Locate the cell with the specified text and output its [x, y] center coordinate. 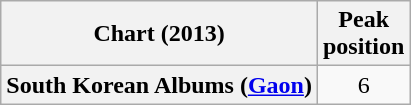
Chart (2013) [160, 34]
Peakposition [363, 34]
South Korean Albums (Gaon) [160, 85]
6 [363, 85]
